Provide the [x, y] coordinate of the cell's center where the given text is located.  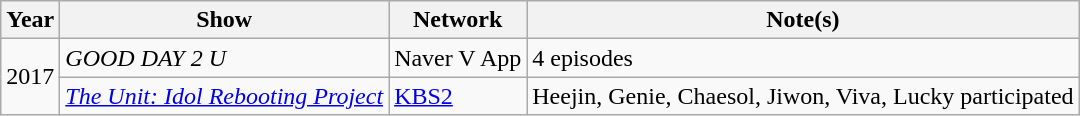
Year [30, 20]
Note(s) [803, 20]
The Unit: Idol Rebooting Project [224, 96]
KBS2 [458, 96]
4 episodes [803, 58]
Network [458, 20]
2017 [30, 77]
GOOD DAY 2 U [224, 58]
Heejin, Genie, Chaesol, Jiwon, Viva, Lucky participated [803, 96]
Naver V App [458, 58]
Show [224, 20]
